Find where the given text appears and provide that cell's center as [X, Y] coordinate. 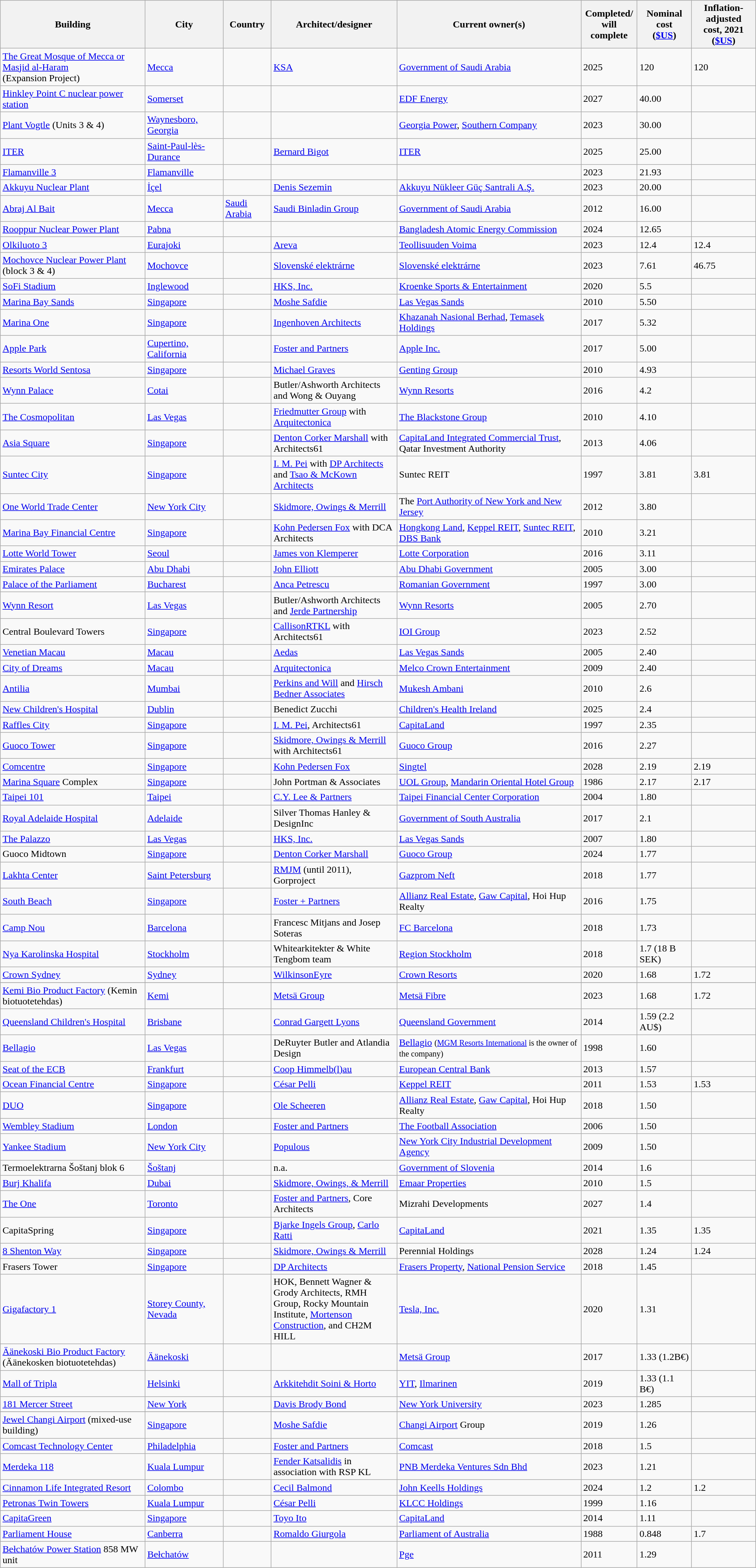
Bellagio (MGM Resorts International is the owner of the company) [489, 1048]
HOK, Bennett Wagner & Grody Architects, RMH Group, Rocky Mountain Institute, Mortenson Construction, and CH2M HILL [334, 1309]
The Blackstone Group [489, 417]
Kohn Pedersen Fox with DCA Architects [334, 532]
Romanian Government [489, 584]
The Palazzo [73, 839]
1.16 [664, 1503]
5.00 [664, 349]
25.00 [664, 151]
Denis Sezemin [334, 187]
Brisbane [184, 1022]
Emaar Properties [489, 1183]
Wynn Palace [73, 390]
Helsinki [184, 1383]
John Portman & Associates [334, 782]
1988 [609, 1534]
John Elliott [334, 569]
Children's Health Ireland [489, 709]
1.31 [664, 1309]
Khazanah Nasional Berhad, Temasek Holdings [489, 322]
40.00 [664, 99]
James von Klemperer [334, 554]
Venetian Macau [73, 652]
Genting Group [489, 370]
Lotte World Tower [73, 554]
Royal Adelaide Hospital [73, 818]
2007 [609, 839]
Butler/Ashworth Architects and Wong & Ouyang [334, 390]
5.32 [664, 322]
Comcast [489, 1446]
Queensland Children's Hospital [73, 1022]
Silver Thomas Hanley & DesignInc [334, 818]
Akkuyu Nükleer Güç Santrali A.Ş. [489, 187]
1.4 [664, 1204]
Olkiluoto 3 [73, 244]
Bernard Bigot [334, 151]
KSA [334, 67]
Frasers Tower [73, 1266]
16.00 [664, 208]
Petronas Twin Towers [73, 1503]
Areva [334, 244]
Resorts World Sentosa [73, 370]
Inflation-adjustedcost, 2021($US) [724, 24]
Changi Airport Group [489, 1425]
2.6 [664, 688]
The Port Authority of New York and New Jersey [489, 507]
Kemi [184, 996]
4.06 [664, 443]
Mizrahi Developments [489, 1204]
1.21 [664, 1467]
Camp Nou [73, 928]
Government of South Australia [489, 818]
1.29 [664, 1555]
2021 [609, 1230]
Bełchatów [184, 1555]
Äänekoski [184, 1357]
Abu Dhabi Government [489, 569]
1.45 [664, 1266]
The Great Mosque of Mecca or Masjid al-Haram(Expansion Project) [73, 67]
Taipei Financial Center Corporation [489, 797]
Palace of the Parliament [73, 584]
Nominal cost($US) [664, 24]
İçel [184, 187]
2.1 [664, 818]
Seoul [184, 554]
Antilia [73, 688]
Frasers Property, National Pension Service [489, 1266]
2.52 [664, 631]
WilkinsonEyre [334, 974]
Kohn Pedersen Fox [334, 766]
CapitaSpring [73, 1230]
Pge [489, 1555]
2.27 [664, 746]
Saint-Paul-lès-Durance [184, 151]
RMJM (until 2011), Gorproject [334, 875]
Architect/designer [334, 24]
Mochovce [184, 265]
Saint Petersburg [184, 875]
I. M. Pei, Architects61 [334, 725]
Mochovce Nuclear Power Plant (block 3 & 4) [73, 265]
2.4 [664, 709]
8 Shenton Way [73, 1251]
5.5 [664, 286]
Michael Graves [334, 370]
1998 [609, 1048]
Marina One [73, 322]
Nya Karolinska Hospital [73, 953]
1.11 [664, 1518]
Keppel REIT [489, 1084]
IOI Group [489, 631]
Termoelektrarna Šoštanj blok 6 [73, 1168]
1999 [609, 1503]
CapitaLand Integrated Commercial Trust, Qatar Investment Authority [489, 443]
Queensland Government [489, 1022]
Region Stockholm [489, 953]
CapitaGreen [73, 1518]
DeRuyter Butler and Atlandia Design [334, 1048]
Comcentre [73, 766]
Building [73, 24]
30.00 [664, 125]
1.33 (1.1 B€) [664, 1383]
Bellagio [73, 1048]
Äänekoski Bio Product Factory(Äänekosken biotuotetehdas) [73, 1357]
John Keells Holdings [489, 1488]
Wembley Stadium [73, 1126]
Toronto [184, 1204]
3.11 [664, 554]
Flamanville [184, 172]
Foster and Partners, Core Architects [334, 1204]
Mukesh Ambani [489, 688]
Philadelphia [184, 1446]
New York City Industrial Development Agency [489, 1147]
Singtel [489, 766]
2004 [609, 797]
YIT, Ilmarinen [489, 1383]
New York [184, 1404]
Waynesboro, Georgia [184, 125]
Melco Crown Entertainment [489, 668]
Canberra [184, 1534]
Populous [334, 1147]
Denton Corker Marshall with Architects61 [334, 443]
The Football Association [489, 1126]
Coop Himmelb(l)au [334, 1069]
Perennial Holdings [489, 1251]
Foster + Partners [334, 901]
Francesc Mitjans and Josep Soteras [334, 928]
One World Trade Center [73, 507]
Somerset [184, 99]
Tesla, Inc. [489, 1309]
CallisonRTKL with Architects61 [334, 631]
Abu Dhabi [184, 569]
Bangladesh Atomic Energy Commission [489, 229]
Merdeka 118 [73, 1467]
The Cosmopolitan [73, 417]
Anca Petrescu [334, 584]
DP Architects [334, 1266]
Comcast Technology Center [73, 1446]
1.285 [664, 1404]
Suntec REIT [489, 475]
Jewel Changi Airport (mixed-use building) [73, 1425]
South Beach [73, 901]
Adelaide [184, 818]
Frankfurt [184, 1069]
Ingenhoven Architects [334, 322]
Lotte Corporation [489, 554]
Flamanville 3 [73, 172]
4.2 [664, 390]
1.33 (1.2B€) [664, 1357]
Apple Park [73, 349]
Marina Square Complex [73, 782]
2.70 [664, 605]
2006 [609, 1126]
Cecil Balmond [334, 1488]
1.75 [664, 901]
Stockholm [184, 953]
Inglewood [184, 286]
Butler/Ashworth Architects and Jerde Partnership [334, 605]
The One [73, 1204]
1.59 (2.2 AU$) [664, 1022]
Completed/will complete [609, 24]
Hongkong Land, Keppel REIT, Suntec REIT, DBS Bank [489, 532]
Guoco Midtown [73, 854]
1.6 [664, 1168]
DUO [73, 1105]
1.26 [664, 1425]
4.10 [664, 417]
Arkkitehdit Soini & Horto [334, 1383]
New York University [489, 1404]
Fender Katsalidis in association with RSP KL [334, 1467]
Marina Bay Financial Centre [73, 532]
Arquitectonica [334, 668]
Country [247, 24]
New Children's Hospital [73, 709]
FC Barcelona [489, 928]
3.21 [664, 532]
Guoco Tower [73, 746]
Romaldo Giurgola [334, 1534]
Cinnamon Life Integrated Resort [73, 1488]
City [184, 24]
Asia Square [73, 443]
Mumbai [184, 688]
Dubai [184, 1183]
Government of Slovenia [489, 1168]
Metsä Fibre [489, 996]
Marina Bay Sands [73, 302]
Aedas [334, 652]
Hinkley Point C nuclear power station [73, 99]
Dublin [184, 709]
Cotai [184, 390]
Parliament House [73, 1534]
Denton Corker Marshall [334, 854]
Sydney [184, 974]
Georgia Power, Southern Company [489, 125]
Eurajoki [184, 244]
Yankee Stadium [73, 1147]
Saudi Arabia [247, 208]
Taipei 101 [73, 797]
London [184, 1126]
European Central Bank [489, 1069]
Bjarke Ingels Group, Carlo Ratti [334, 1230]
I. M. Pei with DP Architects and Tsao & McKown Architects [334, 475]
UOL Group, Mandarin Oriental Hotel Group [489, 782]
KLCC Holdings [489, 1503]
5.50 [664, 302]
Parliament of Australia [489, 1534]
Ole Scheeren [334, 1105]
PNB Merdeka Ventures Sdn Bhd [489, 1467]
Taipei [184, 797]
Rooppur Nuclear Power Plant [73, 229]
2.35 [664, 725]
Raffles City [73, 725]
C.Y. Lee & Partners [334, 797]
Crown Resorts [489, 974]
181 Mercer Street [73, 1404]
Perkins and Will and Hirsch Bedner Associates [334, 688]
Emirates Palace [73, 569]
Friedmutter Group with Arquitectonica [334, 417]
SoFi Stadium [73, 286]
Skidmore, Owings, & Merrill [334, 1183]
0.848 [664, 1534]
Akkuyu Nuclear Plant [73, 187]
1.60 [664, 1048]
Teollisuuden Voima [489, 244]
Central Boulevard Towers [73, 631]
Kroenke Sports & Entertainment [489, 286]
Šoštanj [184, 1168]
Cupertino, California [184, 349]
Storey County, Nevada [184, 1309]
1986 [609, 782]
Mall of Tripla [73, 1383]
Colombo [184, 1488]
Gazprom Neft [489, 875]
Abraj Al Bait [73, 208]
46.75 [724, 265]
Bucharest [184, 584]
Barcelona [184, 928]
20.00 [664, 187]
Bełchatów Power Station 858 MW unit [73, 1555]
Wynn Resort [73, 605]
1.7 (18 B SEK) [664, 953]
Toyo Ito [334, 1518]
Saudi Binladin Group [334, 208]
Plant Vogtle (Units 3 & 4) [73, 125]
1.57 [664, 1069]
Conrad Gargett Lyons [334, 1022]
1.73 [664, 928]
Gigafactory 1 [73, 1309]
Seat of the ECB [73, 1069]
Kemi Bio Product Factory (Kemin biotuotetehdas) [73, 996]
Davis Brody Bond [334, 1404]
Apple Inc. [489, 349]
City of Dreams [73, 668]
Whitearkitekter & White Tengbom team [334, 953]
1.7 [724, 1534]
Pabna [184, 229]
Skidmore, Owings & Merrill with Architects61 [334, 746]
Suntec City [73, 475]
3.80 [664, 507]
21.93 [664, 172]
EDF Energy [489, 99]
Ocean Financial Centre [73, 1084]
Burj Khalifa [73, 1183]
Benedict Zucchi [334, 709]
Crown Sydney [73, 974]
12.65 [664, 229]
Lakhta Center [73, 875]
4.93 [664, 370]
7.61 [664, 265]
n.a. [334, 1168]
Current owner(s) [489, 24]
